Identify which cell holds the provided text, then report its [x, y] central coordinate. 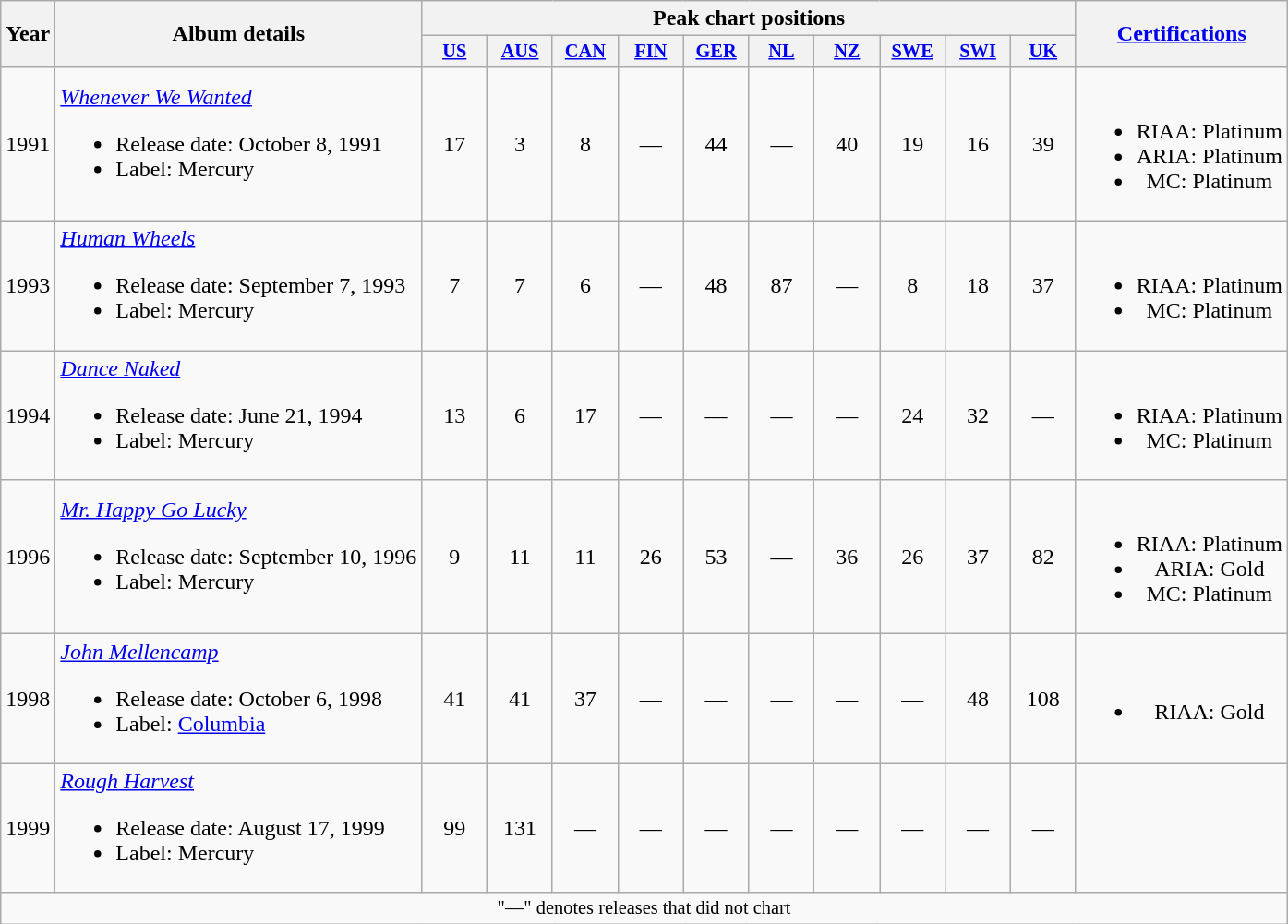
RIAA: Gold [1182, 699]
CAN [585, 52]
87 [781, 286]
NZ [848, 52]
16 [979, 144]
SWE [912, 52]
3 [521, 144]
Album details [238, 34]
NL [781, 52]
40 [848, 144]
53 [716, 558]
GER [716, 52]
Peak chart positions [750, 18]
1999 [28, 828]
SWI [979, 52]
24 [912, 415]
John MellencampRelease date: October 6, 1998Label: Columbia [238, 699]
18 [979, 286]
13 [454, 415]
US [454, 52]
1996 [28, 558]
Mr. Happy Go LuckyRelease date: September 10, 1996Label: Mercury [238, 558]
1994 [28, 415]
RIAA: PlatinumARIA: PlatinumMC: Platinum [1182, 144]
Dance NakedRelease date: June 21, 1994Label: Mercury [238, 415]
19 [912, 144]
9 [454, 558]
1998 [28, 699]
99 [454, 828]
Human WheelsRelease date: September 7, 1993Label: Mercury [238, 286]
Certifications [1182, 34]
1991 [28, 144]
39 [1043, 144]
Year [28, 34]
108 [1043, 699]
82 [1043, 558]
Whenever We WantedRelease date: October 8, 1991Label: Mercury [238, 144]
FIN [650, 52]
1993 [28, 286]
44 [716, 144]
32 [979, 415]
AUS [521, 52]
"—" denotes releases that did not chart [644, 908]
RIAA: PlatinumARIA: GoldMC: Platinum [1182, 558]
131 [521, 828]
Rough HarvestRelease date: August 17, 1999Label: Mercury [238, 828]
36 [848, 558]
UK [1043, 52]
